Find where the given text appears and provide that cell's center as [X, Y] coordinate. 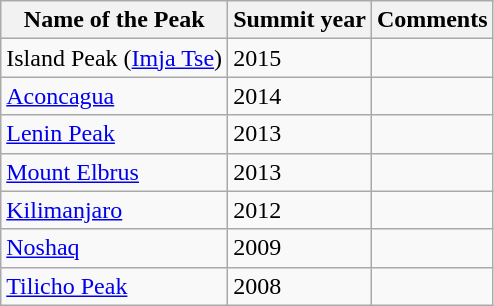
Island Peak (Imja Tse) [114, 58]
Kilimanjaro [114, 210]
Name of the Peak [114, 20]
Comments [432, 20]
Noshaq [114, 248]
Lenin Peak [114, 134]
Tilicho Peak [114, 286]
2009 [300, 248]
2015 [300, 58]
Summit year [300, 20]
2014 [300, 96]
2012 [300, 210]
Mount Elbrus [114, 172]
Aconcagua [114, 96]
2008 [300, 286]
